From the cell containing the given text, extract its center point as (x, y) coordinate. 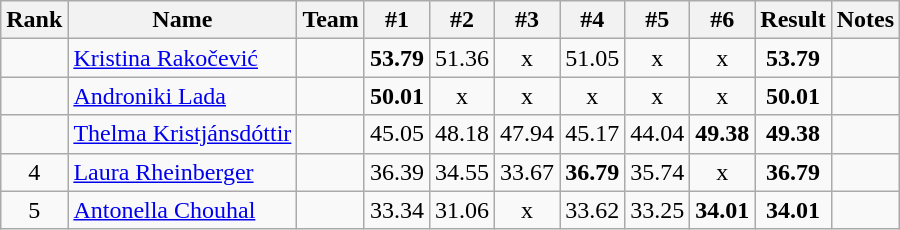
35.74 (658, 172)
5 (34, 210)
Kristina Rakočević (182, 58)
Thelma Kristjánsdóttir (182, 134)
#3 (528, 20)
44.04 (658, 134)
36.39 (396, 172)
34.55 (462, 172)
#5 (658, 20)
Androniki Lada (182, 96)
33.62 (592, 210)
Name (182, 20)
4 (34, 172)
Result (793, 20)
45.17 (592, 134)
#2 (462, 20)
31.06 (462, 210)
#4 (592, 20)
Rank (34, 20)
Team (331, 20)
Notes (865, 20)
33.25 (658, 210)
#6 (722, 20)
Laura Rheinberger (182, 172)
48.18 (462, 134)
33.34 (396, 210)
Antonella Chouhal (182, 210)
47.94 (528, 134)
33.67 (528, 172)
51.36 (462, 58)
51.05 (592, 58)
#1 (396, 20)
45.05 (396, 134)
